Provide the [x, y] coordinate of the cell's center where the given text is located.  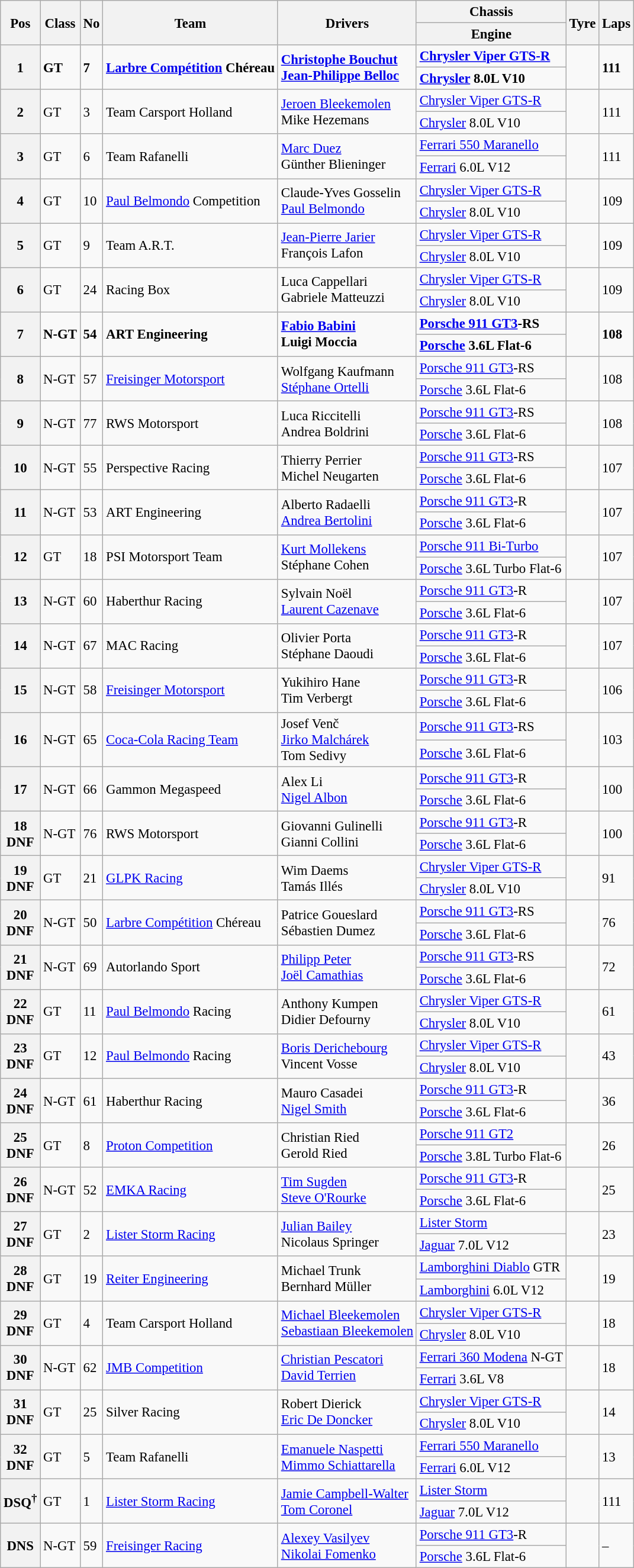
Kurt Mollekens Stéphane Cohen [347, 556]
Alex Li Nigel Albon [347, 790]
Fabio Babini Luigi Moccia [347, 334]
Michael Trunk Bernhard Müller [347, 1279]
30DNF [20, 1367]
Proton Competition [191, 1145]
23 [617, 1234]
36 [617, 1101]
24DNF [20, 1101]
Alberto Radaelli Andrea Bertolini [347, 513]
77 [91, 424]
Christian Ried Gerold Ried [347, 1145]
20DNF [20, 922]
Luca Cappellari Gabriele Matteuzzi [347, 290]
Porsche 3.8L Turbo Flat-6 [491, 1157]
16 [20, 740]
59 [91, 1546]
Jamie Campbell-Walter Tom Coronel [347, 1501]
Freisinger Racing [191, 1546]
52 [91, 1190]
Giovanni Gulinelli Gianni Collini [347, 833]
43 [617, 1056]
Autorlando Sport [191, 967]
69 [91, 967]
31DNF [20, 1412]
Thierry Perrier Michel Neugarten [347, 468]
Josef Venč Jirko Malchárek Tom Sedivy [347, 740]
22DNF [20, 1011]
60 [91, 601]
67 [91, 646]
JMB Competition [191, 1367]
Team [191, 22]
Tim Sugden Steve O'Rourke [347, 1190]
55 [91, 468]
Team A.R.T. [191, 245]
Wim Daems Tamás Illés [347, 878]
PSI Motorsport Team [191, 556]
57 [91, 379]
Silver Racing [191, 1412]
Patrice Goueslard Sébastien Dumez [347, 922]
Porsche 911 Bi-Turbo [491, 546]
Paul Belmondo Competition [191, 201]
Class [60, 22]
GLPK Racing [191, 878]
Yukihiro Hane Tim Verbergt [347, 690]
Jeroen Bleekemolen Mike Hezemans [347, 111]
Luca Riccitelli Andrea Boldrini [347, 424]
Ferrari 3.6L V8 [491, 1379]
19DNF [20, 878]
Philipp Peter Joël Camathias [347, 967]
Racing Box [191, 290]
Julian Bailey Nicolaus Springer [347, 1234]
Pos [20, 22]
103 [617, 740]
Ferrari 360 Modena N-GT [491, 1357]
Chassis [491, 12]
50 [91, 922]
Robert Dierick Eric De Doncker [347, 1412]
62 [91, 1367]
– [617, 1546]
Tyre [582, 22]
Mauro Casadei Nigel Smith [347, 1101]
MAC Racing [191, 646]
Porsche 3.6L Turbo Flat-6 [491, 568]
Drivers [347, 22]
25DNF [20, 1145]
91 [617, 878]
EMKA Racing [191, 1190]
28DNF [20, 1279]
21DNF [20, 967]
Jean-Pierre Jarier François Lafon [347, 245]
Engine [491, 34]
Boris Derichebourg Vincent Vosse [347, 1056]
15 [20, 690]
26DNF [20, 1190]
Gammon Megaspeed [191, 790]
21 [91, 878]
65 [91, 740]
24 [91, 290]
17 [20, 790]
Michael Bleekemolen Sebastiaan Bleekemolen [347, 1324]
Christian Pescatori David Terrien [347, 1367]
Christophe Bouchut Jean-Philippe Belloc [347, 67]
27DNF [20, 1234]
26 [617, 1145]
Coca-Cola Racing Team [191, 740]
66 [91, 790]
Lamborghini Diablo GTR [491, 1268]
54 [91, 334]
Anthony Kumpen Didier Defourny [347, 1011]
72 [617, 967]
Porsche 911 GT2 [491, 1134]
23DNF [20, 1056]
Claude-Yves Gosselin Paul Belmondo [347, 201]
53 [91, 513]
Marc Duez Günther Blieninger [347, 156]
Laps [617, 22]
32DNF [20, 1456]
No [91, 22]
Emanuele Naspetti Mimmo Schiattarella [347, 1456]
Reiter Engineering [191, 1279]
58 [91, 690]
Olivier Porta Stéphane Daoudi [347, 646]
106 [617, 690]
Alexey Vasilyev Nikolai Fomenko [347, 1546]
Lamborghini 6.0L V12 [491, 1290]
18DNF [20, 833]
Sylvain Noël Laurent Cazenave [347, 601]
Perspective Racing [191, 468]
DSQ† [20, 1501]
DNS [20, 1546]
29DNF [20, 1324]
Wolfgang Kaufmann Stéphane Ortelli [347, 379]
